Detect which cell encompasses the target text, then output its (x, y) center coordinate. 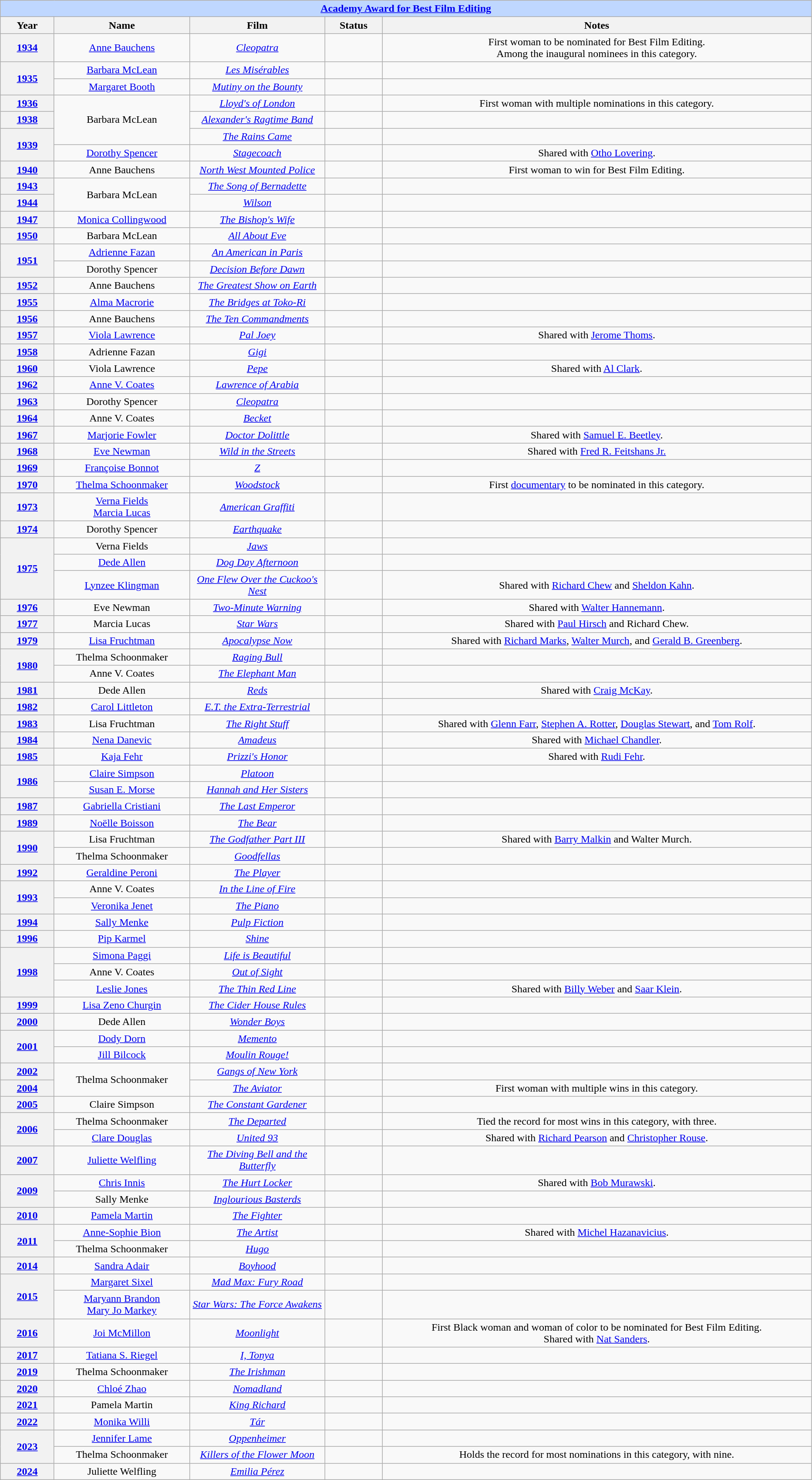
1962 (27, 385)
Margaret Booth (122, 87)
Two-Minute Warning (257, 607)
1989 (27, 823)
1957 (27, 335)
Out of Sight (257, 972)
1935 (27, 78)
1969 (27, 468)
Margaret Sixel (122, 1282)
An American in Paris (257, 253)
North West Mounted Police (257, 169)
Pepe (257, 368)
First woman to win for Best Film Editing. (597, 169)
Clare Douglas (122, 1138)
The Elephant Man (257, 674)
Wonder Boys (257, 1022)
One Flew Over the Cuckoo's Nest (257, 585)
Sandra Adair (122, 1265)
2016 (27, 1332)
First documentary to be nominated in this category. (597, 485)
Platoon (257, 773)
American Graffiti (257, 507)
Name (122, 25)
1974 (27, 529)
Amadeus (257, 740)
1956 (27, 319)
1984 (27, 740)
Star Wars (257, 624)
The Bridges at Toko-Ri (257, 302)
Wild in the Streets (257, 451)
Shared with Richard Pearson and Christopher Rouse. (597, 1138)
Moonlight (257, 1332)
First woman with multiple nominations in this category. (597, 103)
1939 (27, 145)
The Cider House Rules (257, 1005)
Shared with Richard Marks, Walter Murch, and Gerald B. Greenberg. (597, 641)
1980 (27, 665)
Killers of the Flower Moon (257, 1455)
Marcia Lucas (122, 624)
First woman with multiple wins in this category. (597, 1088)
Chris Innis (122, 1183)
2000 (27, 1022)
E.T. the Extra-Terrestrial (257, 707)
1987 (27, 806)
Joi McMillon (122, 1332)
Shared with Billy Weber and Saar Klein. (597, 988)
2020 (27, 1389)
1955 (27, 302)
Monika Willi (122, 1422)
1967 (27, 435)
1996 (27, 939)
Jill Bilcock (122, 1055)
Reds (257, 690)
Lisa Zeno Churgin (122, 1005)
1973 (27, 507)
1999 (27, 1005)
In the Line of Fire (257, 889)
Tár (257, 1422)
Wilson (257, 202)
Pip Karmel (122, 939)
Carol Littleton (122, 707)
2022 (27, 1422)
Raging Bull (257, 657)
Les Misérables (257, 70)
Noëlle Boisson (122, 823)
The Bear (257, 823)
Apocalypse Now (257, 641)
Alma Macrorie (122, 302)
The Last Emperor (257, 806)
The Diving Bell and the Butterfly (257, 1160)
Film (257, 25)
Monica Collingwood (122, 219)
The Fighter (257, 1216)
Kaja Fehr (122, 756)
2014 (27, 1265)
Shared with Michel Hazanavicius. (597, 1232)
Shared with Paul Hirsch and Richard Chew. (597, 624)
2015 (27, 1296)
First woman to be nominated for Best Film Editing.Among the inaugural nominees in this category. (597, 48)
2007 (27, 1160)
1952 (27, 286)
2011 (27, 1241)
Gigi (257, 352)
1979 (27, 641)
Nomadland (257, 1389)
2006 (27, 1129)
Inglourious Basterds (257, 1199)
Doctor Dolittle (257, 435)
Moulin Rouge! (257, 1055)
The Greatest Show on Earth (257, 286)
Pal Joey (257, 335)
1990 (27, 848)
2004 (27, 1088)
1970 (27, 485)
The Hurt Locker (257, 1183)
2009 (27, 1191)
Status (354, 25)
Nena Danevic (122, 740)
Maryann BrandonMary Jo Markey (122, 1305)
1985 (27, 756)
2010 (27, 1216)
Year (27, 25)
2021 (27, 1405)
The Song of Bernadette (257, 186)
Jaws (257, 546)
Gabriella Cristiani (122, 806)
Geraldine Peroni (122, 873)
1983 (27, 723)
Shared with Otho Lovering. (597, 153)
Marjorie Fowler (122, 435)
The Right Stuff (257, 723)
The Artist (257, 1232)
1960 (27, 368)
2001 (27, 1047)
King Richard (257, 1405)
1964 (27, 418)
The Godfather Part III (257, 839)
First Black woman and woman of color to be nominated for Best Film Editing.Shared with Nat Sanders. (597, 1332)
Hugo (257, 1249)
2024 (27, 1471)
Shared with Barry Malkin and Walter Murch. (597, 839)
2017 (27, 1355)
Dog Day Afternoon (257, 563)
Shared with Richard Chew and Sheldon Kahn. (597, 585)
1982 (27, 707)
Lynzee Klingman (122, 585)
Shared with Michael Chandler. (597, 740)
United 93 (257, 1138)
Hannah and Her Sisters (257, 790)
Becket (257, 418)
The Bishop's Wife (257, 219)
The Ten Commandments (257, 319)
The Constant Gardener (257, 1105)
The Piano (257, 906)
1981 (27, 690)
Shared with Al Clark. (597, 368)
2005 (27, 1105)
1963 (27, 401)
Mutiny on the Bounty (257, 87)
1936 (27, 103)
1998 (27, 972)
Shared with Glenn Farr, Stephen A. Rotter, Douglas Stewart, and Tom Rolf. (597, 723)
2019 (27, 1372)
Notes (597, 25)
Verna FieldsMarcia Lucas (122, 507)
Susan E. Morse (122, 790)
Decision Before Dawn (257, 269)
The Departed (257, 1121)
1938 (27, 120)
2002 (27, 1072)
Prizzi's Honor (257, 756)
1943 (27, 186)
Lawrence of Arabia (257, 385)
Shared with Craig McKay. (597, 690)
Goodfellas (257, 856)
Academy Award for Best Film Editing (406, 9)
Z (257, 468)
Pulp Fiction (257, 922)
The Irishman (257, 1372)
The Aviator (257, 1088)
1986 (27, 781)
1958 (27, 352)
I, Tonya (257, 1355)
1993 (27, 897)
Boyhood (257, 1265)
1968 (27, 451)
1944 (27, 202)
Shared with Bob Murawski. (597, 1183)
Alexander's Ragtime Band (257, 120)
Shared with Jerome Thoms. (597, 335)
1975 (27, 569)
Leslie Jones (122, 988)
1977 (27, 624)
1951 (27, 261)
Shared with Walter Hannemann. (597, 607)
Memento (257, 1038)
The Thin Red Line (257, 988)
Shared with Samuel E. Beetley. (597, 435)
Lloyd's of London (257, 103)
Shared with Fred R. Feitshans Jr. (597, 451)
Chloé Zhao (122, 1389)
The Rains Came (257, 136)
Emilia Pérez (257, 1471)
2023 (27, 1446)
Shine (257, 939)
1994 (27, 922)
Simona Paggi (122, 955)
Mad Max: Fury Road (257, 1282)
1976 (27, 607)
Woodstock (257, 485)
Veronika Jenet (122, 906)
1940 (27, 169)
All About Eve (257, 236)
Shared with Rudi Fehr. (597, 756)
Oppenheimer (257, 1438)
Françoise Bonnot (122, 468)
1950 (27, 236)
Anne-Sophie Bion (122, 1232)
Gangs of New York (257, 1072)
Tatiana S. Riegel (122, 1355)
Dody Dorn (122, 1038)
Stagecoach (257, 153)
Tied the record for most wins in this category, with three. (597, 1121)
Earthquake (257, 529)
Life is Beautiful (257, 955)
The Player (257, 873)
Jennifer Lame (122, 1438)
Star Wars: The Force Awakens (257, 1305)
Holds the record for most nominations in this category, with nine. (597, 1455)
1934 (27, 48)
Verna Fields (122, 546)
1992 (27, 873)
1947 (27, 219)
